For the text-containing cell, return its midpoint in [x, y] coordinate format. 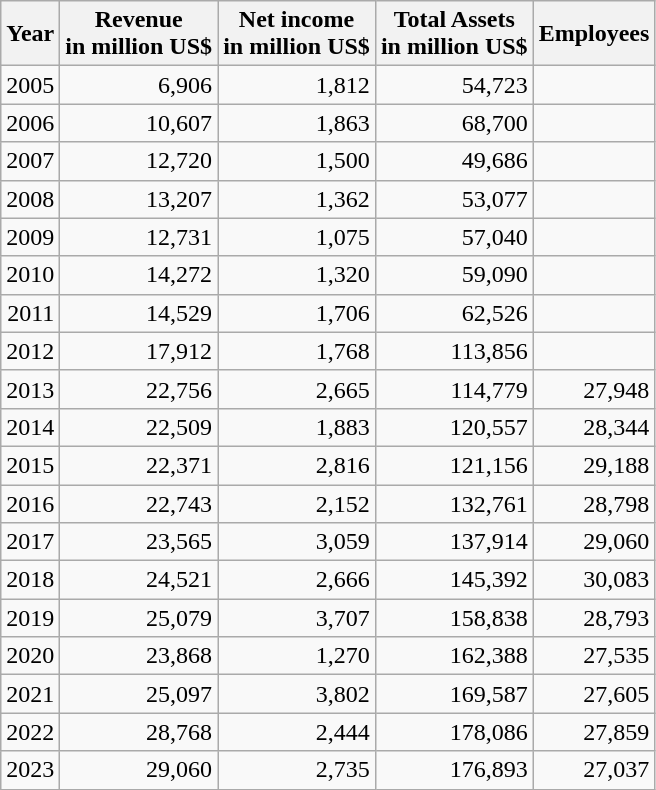
17,912 [139, 351]
2013 [30, 389]
1,075 [297, 237]
3,802 [297, 694]
Net incomein million US$ [297, 34]
2006 [30, 123]
158,838 [454, 618]
14,529 [139, 313]
53,077 [454, 199]
1,706 [297, 313]
2,735 [297, 770]
1,812 [297, 85]
176,893 [454, 770]
2,444 [297, 732]
2011 [30, 313]
23,565 [139, 542]
12,731 [139, 237]
30,083 [594, 580]
28,768 [139, 732]
121,156 [454, 465]
Revenuein million US$ [139, 34]
2018 [30, 580]
145,392 [454, 580]
54,723 [454, 85]
Year [30, 34]
27,859 [594, 732]
57,040 [454, 237]
1,883 [297, 427]
2,665 [297, 389]
28,798 [594, 503]
1,768 [297, 351]
29,188 [594, 465]
2,152 [297, 503]
25,079 [139, 618]
22,371 [139, 465]
62,526 [454, 313]
2005 [30, 85]
2009 [30, 237]
12,720 [139, 161]
1,320 [297, 275]
28,344 [594, 427]
162,388 [454, 656]
6,906 [139, 85]
120,557 [454, 427]
132,761 [454, 503]
2016 [30, 503]
Employees [594, 34]
2017 [30, 542]
59,090 [454, 275]
137,914 [454, 542]
1,863 [297, 123]
2014 [30, 427]
27,605 [594, 694]
23,868 [139, 656]
3,059 [297, 542]
2020 [30, 656]
10,607 [139, 123]
169,587 [454, 694]
2015 [30, 465]
1,270 [297, 656]
22,743 [139, 503]
3,707 [297, 618]
2008 [30, 199]
22,509 [139, 427]
68,700 [454, 123]
178,086 [454, 732]
49,686 [454, 161]
113,856 [454, 351]
2,666 [297, 580]
27,037 [594, 770]
2007 [30, 161]
27,535 [594, 656]
2012 [30, 351]
2023 [30, 770]
14,272 [139, 275]
27,948 [594, 389]
114,779 [454, 389]
1,362 [297, 199]
13,207 [139, 199]
28,793 [594, 618]
2019 [30, 618]
2,816 [297, 465]
24,521 [139, 580]
Total Assetsin million US$ [454, 34]
25,097 [139, 694]
22,756 [139, 389]
1,500 [297, 161]
2010 [30, 275]
2022 [30, 732]
2021 [30, 694]
